Search for the cell housing the specified text and yield its (X, Y) center coordinate. 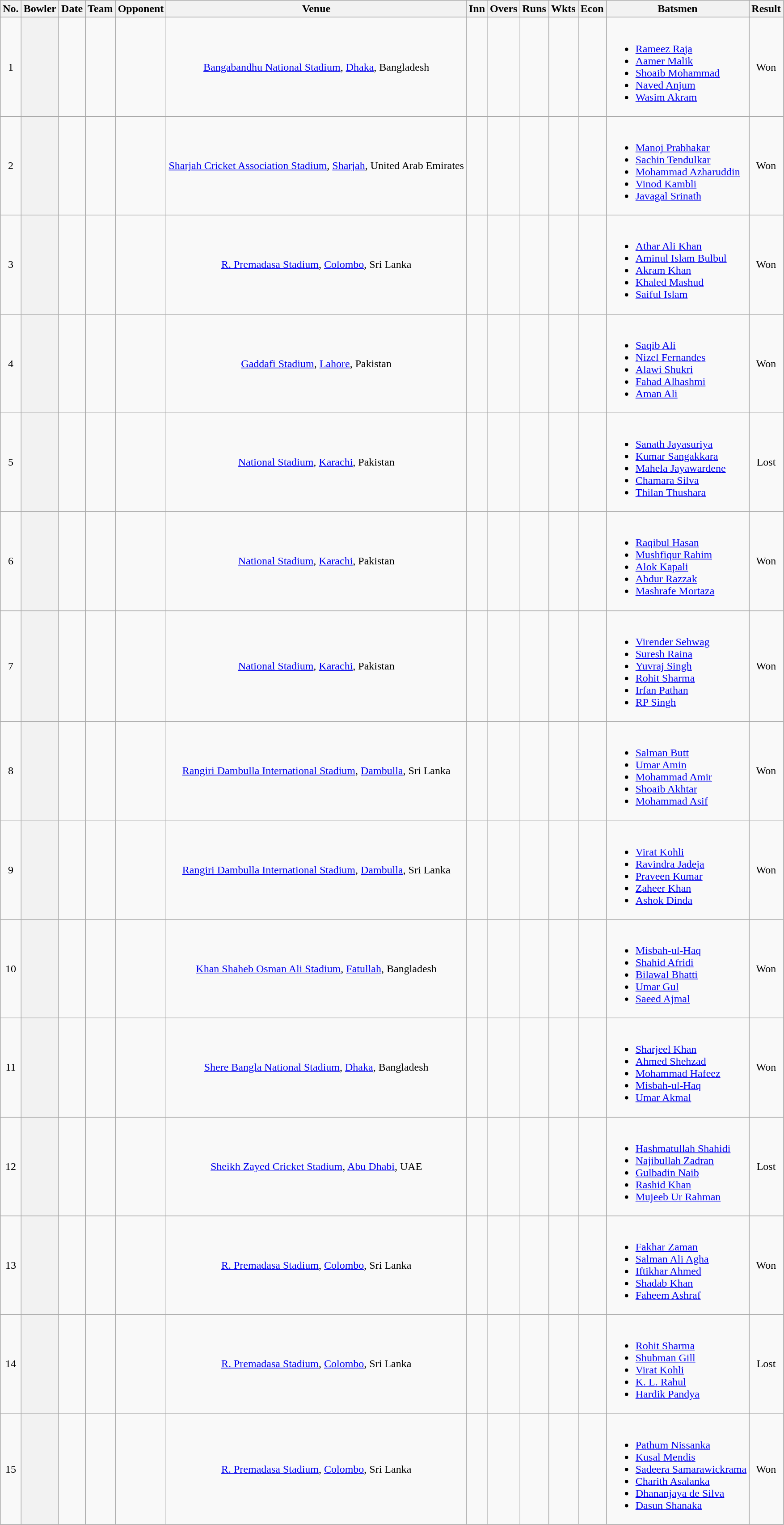
Misbah-ul-HaqShahid AfridiBilawal BhattiUmar GulSaeed Ajmal (678, 969)
Bangabandhu National Stadium, Dhaka, Bangladesh (316, 67)
Result (766, 9)
Date (72, 9)
Fakhar ZamanSalman Ali AghaIftikhar AhmedShadab KhanFaheem Ashraf (678, 1266)
Rameez RajaAamer MalikShoaib MohammadNaved AnjumWasim Akram (678, 67)
Manoj PrabhakarSachin TendulkarMohammad AzharuddinVinod KambliJavagal Srinath (678, 165)
6 (11, 561)
Sharjah Cricket Association Stadium, Sharjah, United Arab Emirates (316, 165)
10 (11, 969)
Overs (504, 9)
11 (11, 1067)
Pathum NissankaKusal MendisSadeera SamarawickramaCharith AsalankaDhananjaya de SilvaDasun Shanaka (678, 1469)
8 (11, 771)
4 (11, 363)
No. (11, 9)
9 (11, 869)
Hashmatullah ShahidiNajibullah ZadranGulbadin NaibRashid KhanMujeeb Ur Rahman (678, 1166)
Runs (534, 9)
13 (11, 1266)
Inn (476, 9)
1 (11, 67)
15 (11, 1469)
Bowler (40, 9)
5 (11, 462)
Virat KohliRavindra JadejaPraveen KumarZaheer KhanAshok Dinda (678, 869)
Khan Shaheb Osman Ali Stadium, Fatullah, Bangladesh (316, 969)
Athar Ali KhanAminul Islam BulbulAkram KhanKhaled MashudSaiful Islam (678, 265)
3 (11, 265)
Shere Bangla National Stadium, Dhaka, Bangladesh (316, 1067)
14 (11, 1364)
Saqib AliNizel FernandesAlawi ShukriFahad AlhashmiAman Ali (678, 363)
Batsmen (678, 9)
7 (11, 666)
Econ (592, 9)
Virender SehwagSuresh RainaYuvraj SinghRohit SharmaIrfan PathanRP Singh (678, 666)
Rohit SharmaShubman GillVirat KohliK. L. RahulHardik Pandya (678, 1364)
12 (11, 1166)
2 (11, 165)
Gaddafi Stadium, Lahore, Pakistan (316, 363)
Venue (316, 9)
Sheikh Zayed Cricket Stadium, Abu Dhabi, UAE (316, 1166)
Opponent (141, 9)
Raqibul HasanMushfiqur RahimAlok KapaliAbdur RazzakMashrafe Mortaza (678, 561)
Team (101, 9)
Sharjeel KhanAhmed ShehzadMohammad HafeezMisbah-ul-HaqUmar Akmal (678, 1067)
Salman ButtUmar AminMohammad AmirShoaib AkhtarMohammad Asif (678, 771)
Wkts (563, 9)
Sanath JayasuriyaKumar SangakkaraMahela JayawardeneChamara SilvaThilan Thushara (678, 462)
